Provide the [X, Y] coordinate of the cell's center where the given text is located.  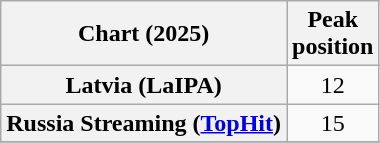
Peak position [333, 34]
Chart (2025) [144, 34]
15 [333, 123]
Russia Streaming (TopHit) [144, 123]
Latvia (LaIPA) [144, 85]
12 [333, 85]
